Locate the cell with the specified text and output its (X, Y) center coordinate. 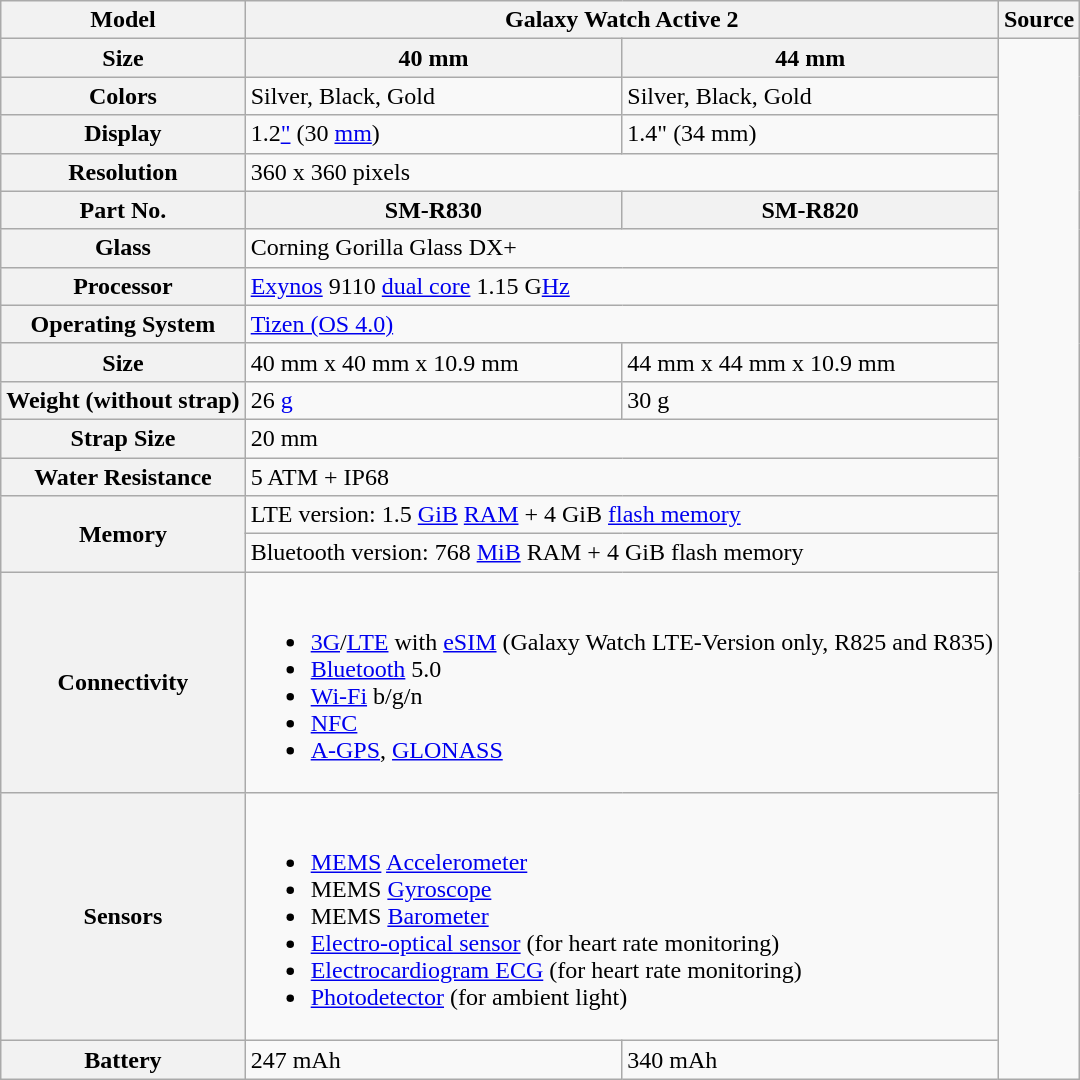
247 mAh (434, 1060)
Part No. (123, 210)
44 mm x 44 mm x 10.9 mm (810, 362)
Tizen (OS 4.0) (622, 324)
SM-R820 (810, 210)
360 x 360 pixels (622, 172)
SM-R830 (434, 210)
Colors (123, 96)
Resolution (123, 172)
20 mm (622, 438)
Processor (123, 286)
Strap Size (123, 438)
Galaxy Watch Active 2 (622, 20)
40 mm (434, 58)
Memory (123, 534)
26 g (434, 400)
Operating System (123, 324)
Bluetooth version: 768 MiB RAM + 4 GiB flash memory (622, 553)
340 mAh (810, 1060)
44 mm (810, 58)
1.2" (30 mm) (434, 134)
Water Resistance (123, 477)
Source (1038, 20)
Connectivity (123, 682)
Model (123, 20)
Exynos 9110 dual core 1.15 GHz (622, 286)
40 mm x 40 mm x 10.9 mm (434, 362)
LTE version: 1.5 GiB RAM + 4 GiB flash memory (622, 515)
Display (123, 134)
Glass (123, 248)
5 ATM + IP68 (622, 477)
Sensors (123, 917)
Weight (without strap) (123, 400)
Battery (123, 1060)
Corning Gorilla Glass DX+ (622, 248)
30 g (810, 400)
1.4" (34 mm) (810, 134)
3G/LTE with eSIM (Galaxy Watch LTE-Version only, R825 and R835)Bluetooth 5.0Wi-Fi b/g/nNFCA-GPS, GLONASS (622, 682)
